Find where the given text appears and provide that cell's center as (X, Y) coordinate. 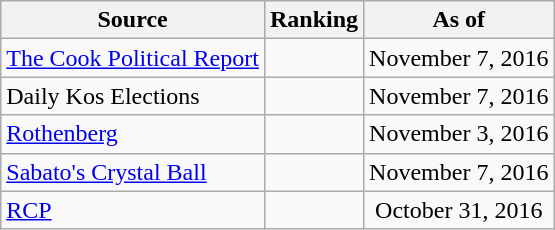
October 31, 2016 (459, 210)
RCP (133, 210)
Ranking (314, 20)
Source (133, 20)
Daily Kos Elections (133, 96)
As of (459, 20)
November 3, 2016 (459, 134)
The Cook Political Report (133, 58)
Sabato's Crystal Ball (133, 172)
Rothenberg (133, 134)
